Search for the cell housing the specified text and yield its (x, y) center coordinate. 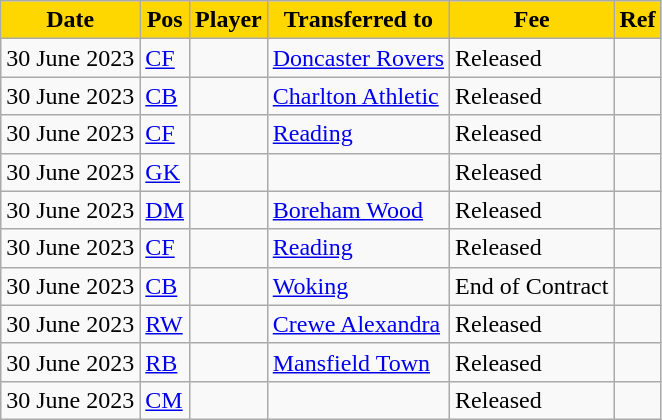
CM (165, 400)
Doncaster Rovers (358, 58)
RW (165, 324)
DM (165, 210)
Charlton Athletic (358, 96)
Boreham Wood (358, 210)
Player (229, 20)
Fee (532, 20)
Date (70, 20)
GK (165, 172)
Ref (638, 20)
End of Contract (532, 286)
Pos (165, 20)
Transferred to (358, 20)
Mansfield Town (358, 362)
Crewe Alexandra (358, 324)
Woking (358, 286)
RB (165, 362)
